Extract the [x, y] coordinate from the center of the cell holding the provided text.  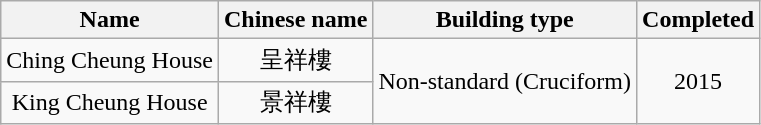
2015 [698, 82]
Ching Cheung House [110, 60]
King Cheung House [110, 102]
Building type [505, 20]
景祥樓 [295, 102]
Chinese name [295, 20]
呈祥樓 [295, 60]
Non-standard (Cruciform) [505, 82]
Name [110, 20]
Completed [698, 20]
